Detect which cell encompasses the target text, then output its [X, Y] center coordinate. 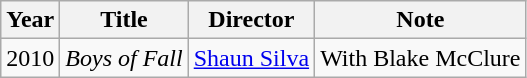
Year [30, 20]
2010 [30, 58]
Title [124, 20]
Note [420, 20]
Director [251, 20]
Shaun Silva [251, 58]
With Blake McClure [420, 58]
Boys of Fall [124, 58]
